Pinpoint the cell where the given text exists, returning its [x, y] midpoint coordinate. 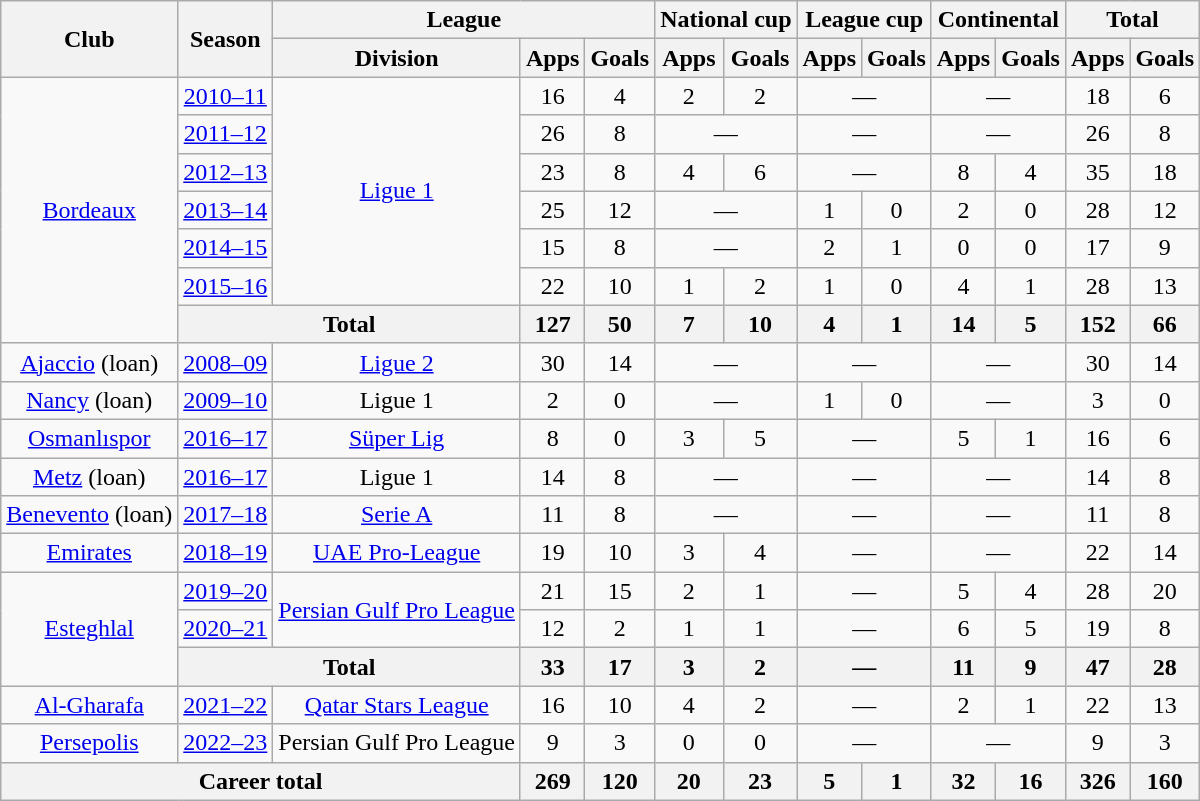
2019–20 [226, 591]
47 [1097, 667]
Nancy (loan) [90, 400]
Qatar Stars League [397, 705]
127 [552, 324]
2020–21 [226, 629]
League cup [864, 20]
Career total [261, 781]
Club [90, 39]
35 [1097, 172]
2021–22 [226, 705]
2009–10 [226, 400]
Osmanlıspor [90, 438]
Ajaccio (loan) [90, 362]
2022–23 [226, 743]
Continental [998, 20]
Benevento (loan) [90, 515]
160 [1165, 781]
2012–13 [226, 172]
2011–12 [226, 134]
2008–09 [226, 362]
Al-Gharafa [90, 705]
National cup [726, 20]
UAE Pro-League [397, 553]
33 [552, 667]
21 [552, 591]
2015–16 [226, 286]
32 [963, 781]
Esteghlal [90, 629]
Serie A [397, 515]
Emirates [90, 553]
66 [1165, 324]
50 [620, 324]
2013–14 [226, 210]
326 [1097, 781]
152 [1097, 324]
Season [226, 39]
Ligue 2 [397, 362]
Division [397, 58]
Metz (loan) [90, 477]
7 [689, 324]
2018–19 [226, 553]
25 [552, 210]
League [464, 20]
2010–11 [226, 96]
Süper Lig [397, 438]
2017–18 [226, 515]
269 [552, 781]
120 [620, 781]
2014–15 [226, 248]
Bordeaux [90, 210]
Persepolis [90, 743]
